Search for the cell housing the specified text and yield its (X, Y) center coordinate. 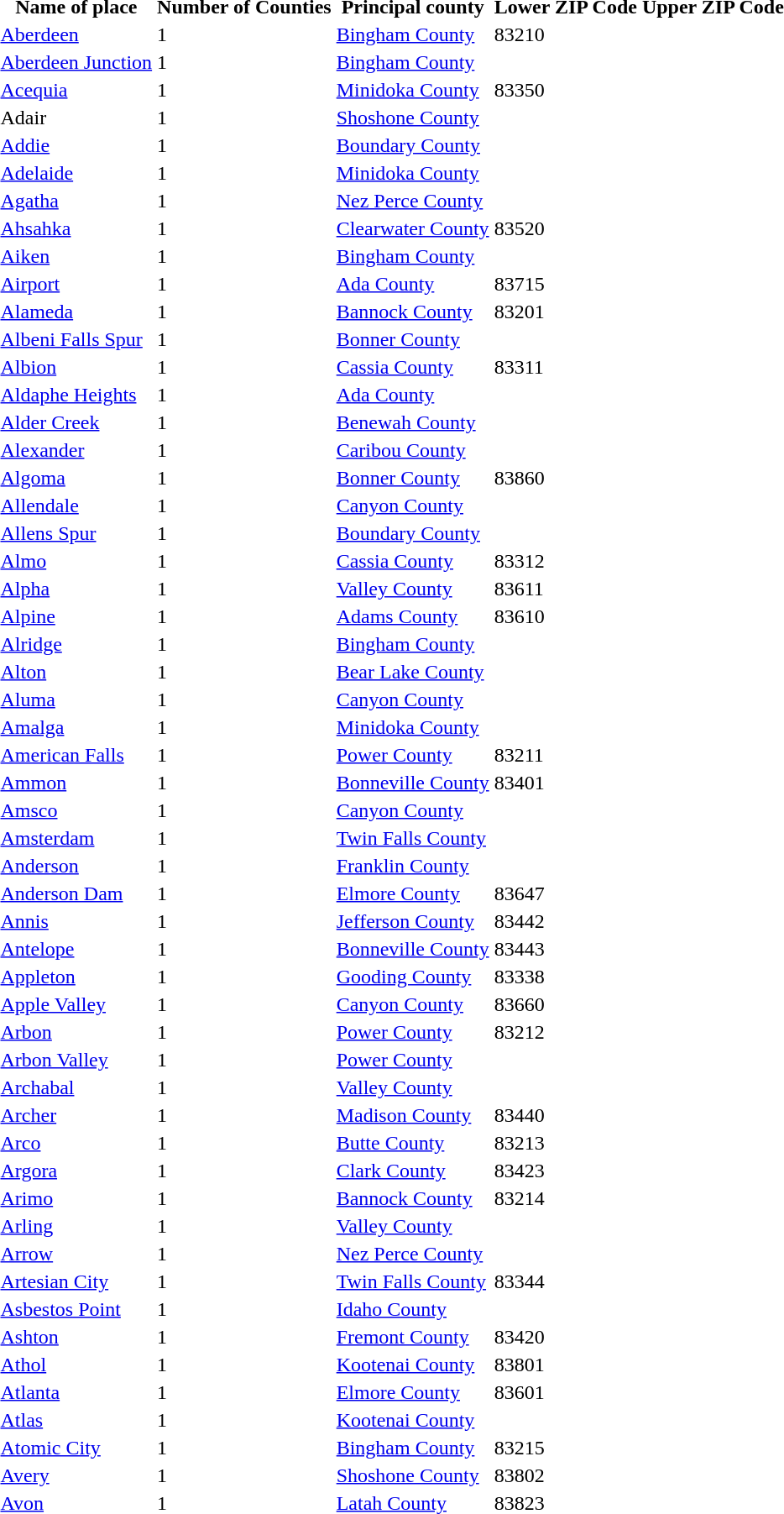
Benewah County (413, 422)
83212 (566, 1032)
83440 (566, 1115)
83338 (566, 977)
83311 (566, 367)
83211 (566, 755)
83715 (566, 284)
83611 (566, 589)
83443 (566, 949)
83647 (566, 893)
83801 (566, 1365)
Caribou County (413, 450)
83344 (566, 1281)
83350 (566, 90)
83442 (566, 921)
Clearwater County (413, 228)
83214 (566, 1198)
Adams County (413, 616)
Bear Lake County (413, 672)
83215 (566, 1448)
83660 (566, 1004)
Franklin County (413, 866)
Clark County (413, 1171)
83423 (566, 1171)
83401 (566, 783)
83601 (566, 1392)
Madison County (413, 1115)
83420 (566, 1337)
83201 (566, 312)
83610 (566, 616)
83860 (566, 478)
Fremont County (413, 1337)
Idaho County (413, 1309)
83520 (566, 228)
83802 (566, 1475)
83210 (566, 34)
83213 (566, 1143)
Gooding County (413, 977)
Jefferson County (413, 921)
Butte County (413, 1143)
83312 (566, 561)
